Return (x, y) of the center of cell containing provided text 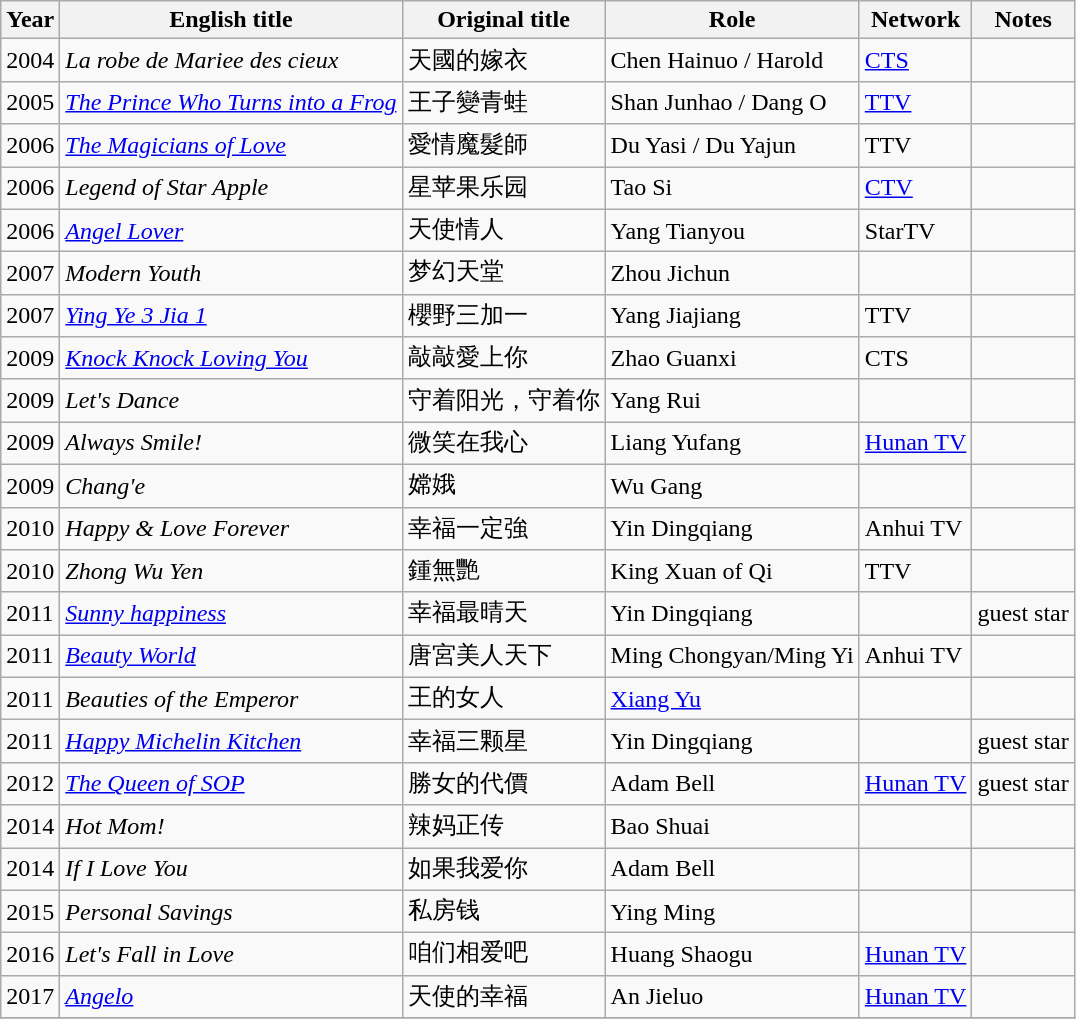
Ying Ming (732, 912)
Let's Dance (231, 400)
Let's Fall in Love (231, 954)
如果我爱你 (504, 870)
Personal Savings (231, 912)
Ming Chongyan/Ming Yi (732, 656)
Notes (1023, 20)
Role (732, 20)
微笑在我心 (504, 444)
勝女的代價 (504, 784)
2015 (30, 912)
2004 (30, 60)
Knock Knock Loving You (231, 358)
La robe de Mariee des cieux (231, 60)
English title (231, 20)
Huang Shaogu (732, 954)
天國的嫁衣 (504, 60)
StarTV (916, 230)
幸福最晴天 (504, 614)
Yang Tianyou (732, 230)
Angelo (231, 996)
Chang'e (231, 486)
Happy Michelin Kitchen (231, 742)
唐宮美人天下 (504, 656)
Shan Junhao / Dang O (732, 102)
Happy & Love Forever (231, 528)
2012 (30, 784)
王的女人 (504, 698)
Xiang Yu (732, 698)
Wu Gang (732, 486)
咱们相爱吧 (504, 954)
An Jieluo (732, 996)
Zhong Wu Yen (231, 572)
Modern Youth (231, 274)
守着阳光，守着你 (504, 400)
The Queen of SOP (231, 784)
Zhou Jichun (732, 274)
Yang Jiajiang (732, 316)
The Prince Who Turns into a Frog (231, 102)
Beauty World (231, 656)
Yang Rui (732, 400)
幸福三颗星 (504, 742)
星苹果乐园 (504, 188)
梦幻天堂 (504, 274)
Angel Lover (231, 230)
Year (30, 20)
Bao Shuai (732, 826)
Ying Ye 3 Jia 1 (231, 316)
敲敲愛上你 (504, 358)
Original title (504, 20)
愛情魔髮師 (504, 146)
2005 (30, 102)
Hot Mom! (231, 826)
2017 (30, 996)
Chen Hainuo / Harold (732, 60)
King Xuan of Qi (732, 572)
CTV (916, 188)
櫻野三加一 (504, 316)
Liang Yufang (732, 444)
If I Love You (231, 870)
嫦娥 (504, 486)
幸福一定強 (504, 528)
Beauties of the Emperor (231, 698)
天使情人 (504, 230)
Legend of Star Apple (231, 188)
Always Smile! (231, 444)
The Magicians of Love (231, 146)
辣妈正传 (504, 826)
天使的幸福 (504, 996)
Tao Si (732, 188)
王子變青蛙 (504, 102)
鍾無艷 (504, 572)
Network (916, 20)
2016 (30, 954)
Sunny happiness (231, 614)
Du Yasi / Du Yajun (732, 146)
Zhao Guanxi (732, 358)
私房钱 (504, 912)
